Extract the (X, Y) coordinate from the center of the cell holding the provided text.  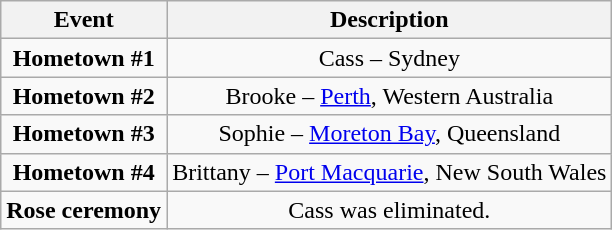
Rose ceremony (84, 210)
Brooke – Perth, Western Australia (390, 96)
Cass – Sydney (390, 58)
Brittany – Port Macquarie, New South Wales (390, 172)
Hometown #2 (84, 96)
Hometown #1 (84, 58)
Event (84, 20)
Hometown #3 (84, 134)
Sophie – Moreton Bay, Queensland (390, 134)
Cass was eliminated. (390, 210)
Hometown #4 (84, 172)
Description (390, 20)
